Find where the given text appears and provide that cell's center as (x, y) coordinate. 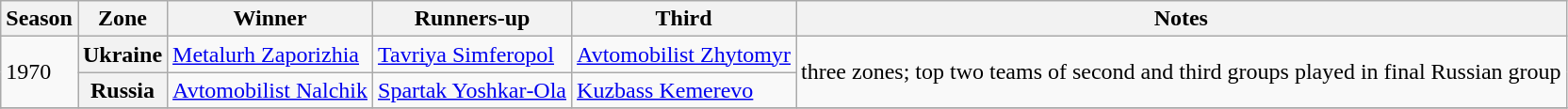
Avtomobilist Zhytomyr (684, 54)
Third (684, 19)
three zones; top two teams of second and third groups played in final Russian group (1182, 72)
Ukraine (122, 54)
Kuzbass Kemerevo (684, 90)
Tavriya Simferopol (473, 54)
1970 (40, 72)
Runners-up (473, 19)
Winner (270, 19)
Season (40, 19)
Avtomobilist Nalchik (270, 90)
Zone (122, 19)
Notes (1182, 19)
Spartak Yoshkar‑Ola (473, 90)
Metalurh Zaporizhia (270, 54)
Russia (122, 90)
